Identify which cell holds the provided text, then report its (x, y) central coordinate. 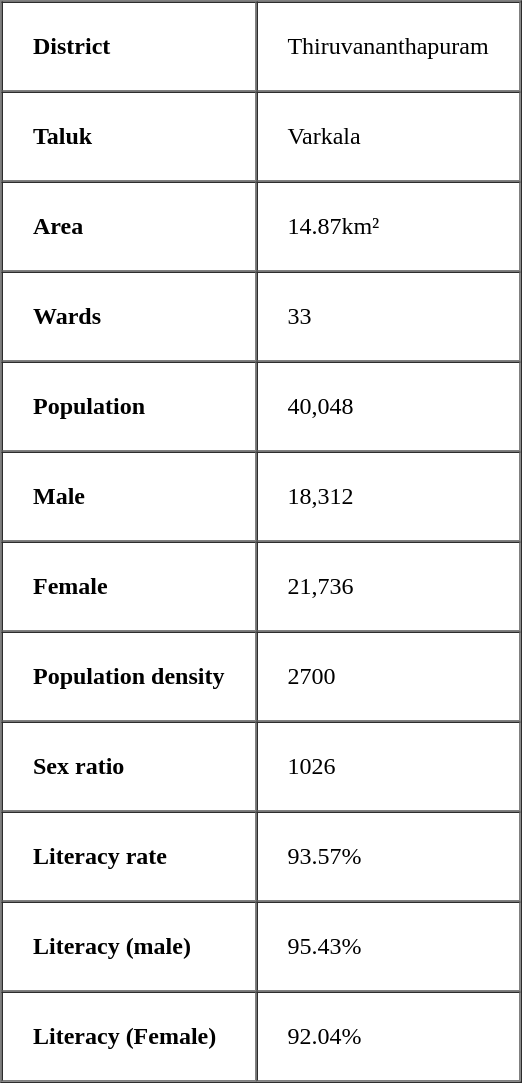
93.57% (388, 857)
18,312 (388, 497)
Wards (129, 317)
Female (129, 587)
Literacy (Female) (129, 1037)
District (129, 47)
33 (388, 317)
Area (129, 227)
Sex ratio (129, 767)
1026 (388, 767)
92.04% (388, 1037)
21,736 (388, 587)
Literacy rate (129, 857)
Taluk (129, 137)
Thiruvananthapuram (388, 47)
95.43% (388, 947)
Population density (129, 677)
40,048 (388, 407)
Varkala (388, 137)
Literacy (male) (129, 947)
14.87km² (388, 227)
2700 (388, 677)
Male (129, 497)
Population (129, 407)
